Detect which cell encompasses the target text, then output its (X, Y) center coordinate. 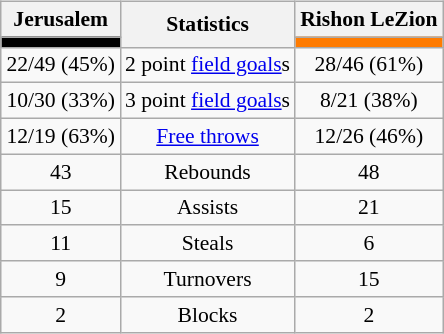
8/21 (38%) (368, 101)
11 (60, 243)
Steals (208, 243)
Rebounds (208, 172)
28/46 (61%) (368, 65)
22/49 (45%) (60, 65)
21 (368, 208)
9 (60, 279)
Turnovers (208, 279)
10/30 (33%) (60, 101)
12/26 (46%) (368, 136)
Rishon LeZion (368, 19)
Blocks (208, 314)
Assists (208, 208)
Statistics (208, 24)
2 point field goalss (208, 65)
Free throws (208, 136)
6 (368, 243)
48 (368, 172)
43 (60, 172)
12/19 (63%) (60, 136)
3 point field goalss (208, 101)
Jerusalem (60, 19)
